For the text-containing cell, return its midpoint in [x, y] coordinate format. 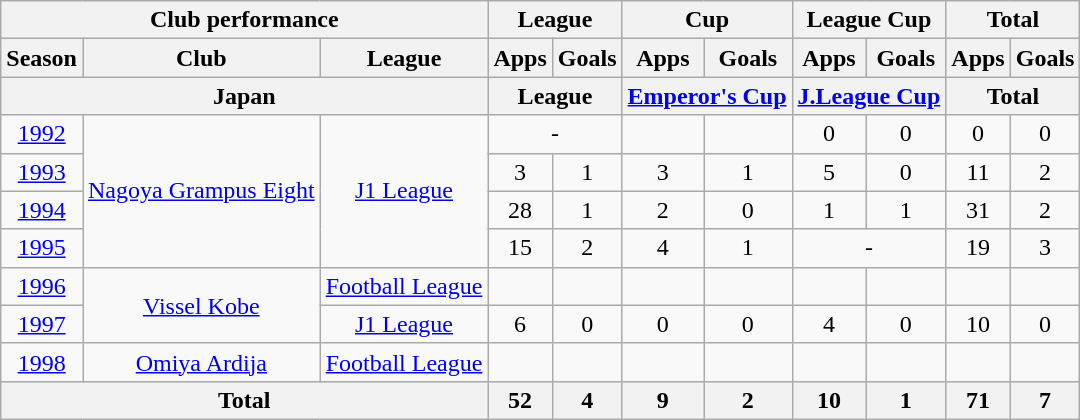
19 [978, 248]
Omiya Ardija [201, 362]
11 [978, 172]
1996 [42, 286]
6 [520, 324]
9 [663, 400]
Vissel Kobe [201, 305]
1993 [42, 172]
28 [520, 210]
52 [520, 400]
1994 [42, 210]
Cup [707, 20]
Club performance [244, 20]
31 [978, 210]
5 [829, 172]
Emperor's Cup [707, 96]
1997 [42, 324]
1998 [42, 362]
7 [1045, 400]
1992 [42, 134]
15 [520, 248]
Nagoya Grampus Eight [201, 191]
1995 [42, 248]
Club [201, 58]
League Cup [869, 20]
Japan [244, 96]
71 [978, 400]
J.League Cup [869, 96]
Season [42, 58]
